Output the (x, y) coordinate of the center of the cell containing the given text.  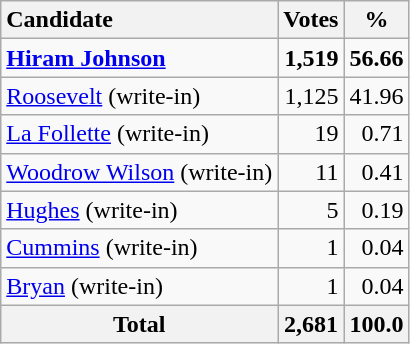
5 (311, 210)
56.66 (376, 58)
2,681 (311, 324)
Total (140, 324)
Hughes (write-in) (140, 210)
41.96 (376, 96)
0.71 (376, 134)
Candidate (140, 20)
% (376, 20)
1,125 (311, 96)
Hiram Johnson (140, 58)
Cummins (write-in) (140, 248)
Woodrow Wilson (write-in) (140, 172)
Bryan (write-in) (140, 286)
1,519 (311, 58)
Votes (311, 20)
100.0 (376, 324)
La Follette (write-in) (140, 134)
19 (311, 134)
Roosevelt (write-in) (140, 96)
11 (311, 172)
0.19 (376, 210)
0.41 (376, 172)
